Capture the cell that displays the provided text and extract its [x, y] central coordinate. 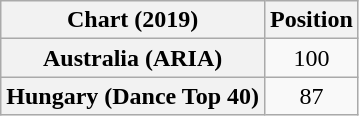
Australia (ARIA) [133, 58]
87 [312, 96]
100 [312, 58]
Chart (2019) [133, 20]
Hungary (Dance Top 40) [133, 96]
Position [312, 20]
